Return the (x, y) coordinate for the center point of the cell that contains the specified text.  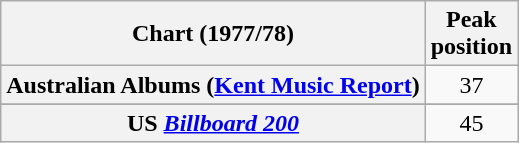
US Billboard 200 (213, 123)
45 (471, 123)
37 (471, 85)
Chart (1977/78) (213, 34)
Australian Albums (Kent Music Report) (213, 85)
Peakposition (471, 34)
